Return [X, Y] of the center of cell containing provided text 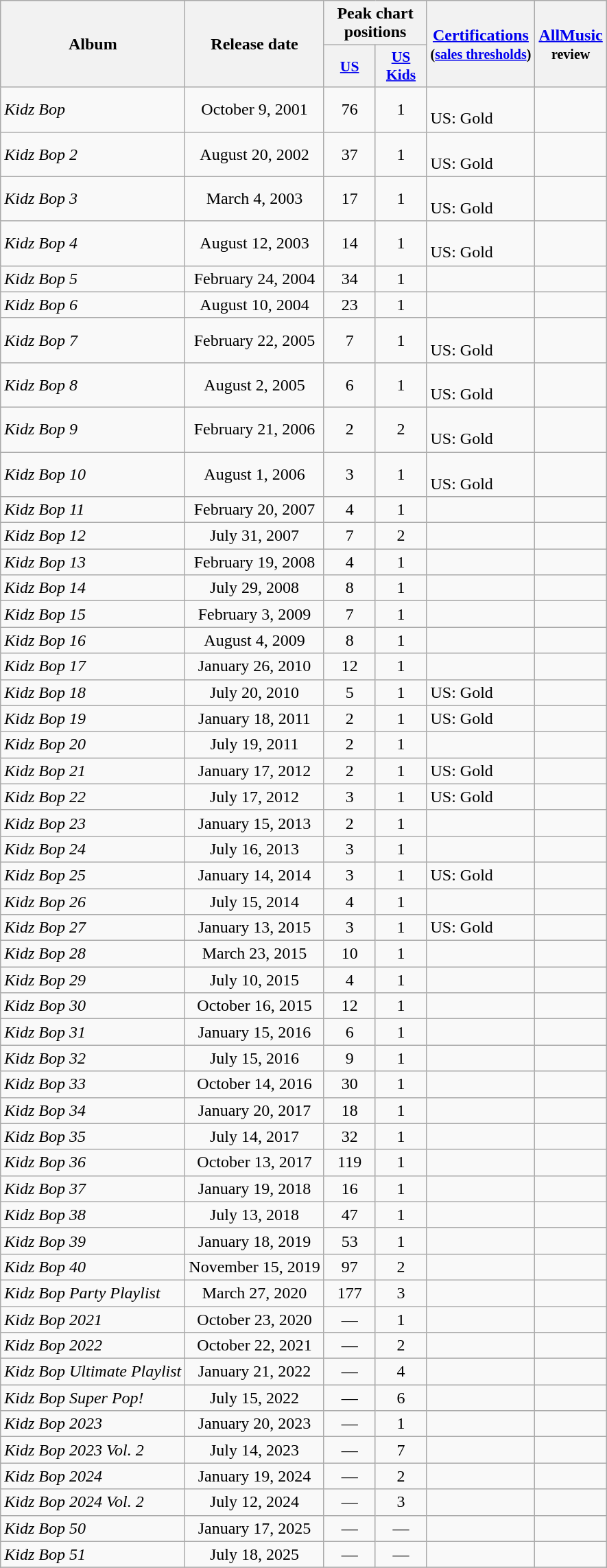
Kidz Bop 11 [93, 510]
August 1, 2006 [254, 473]
January 17, 2012 [254, 771]
July 14, 2017 [254, 1136]
Kidz Bop Party Playlist [93, 1293]
October 13, 2017 [254, 1162]
Kidz Bop 2023 [93, 1424]
Kidz Bop 18 [93, 692]
53 [350, 1241]
US [350, 66]
Kidz Bop 38 [93, 1215]
February 20, 2007 [254, 510]
February 21, 2006 [254, 430]
July 31, 2007 [254, 536]
July 17, 2012 [254, 797]
August 12, 2003 [254, 243]
Kidz Bop 12 [93, 536]
Kidz Bop 10 [93, 473]
July 14, 2023 [254, 1450]
Kidz Bop 4 [93, 243]
January 15, 2016 [254, 1032]
January 20, 2023 [254, 1424]
July 15, 2016 [254, 1058]
Kidz Bop 23 [93, 823]
32 [350, 1136]
January 15, 2013 [254, 823]
Kidz Bop 3 [93, 199]
119 [350, 1162]
Kidz Bop 51 [93, 1554]
August 4, 2009 [254, 640]
17 [350, 199]
July 15, 2014 [254, 901]
August 10, 2004 [254, 305]
16 [350, 1189]
July 16, 2013 [254, 849]
97 [350, 1267]
July 18, 2025 [254, 1554]
October 14, 2016 [254, 1084]
July 20, 2010 [254, 692]
Certifications(sales thresholds) [481, 44]
Kidz Bop 2023 Vol. 2 [93, 1450]
Kidz Bop 26 [93, 901]
Kidz Bop Ultimate Playlist [93, 1372]
USKids [401, 66]
August 20, 2002 [254, 154]
January 21, 2022 [254, 1372]
July 15, 2022 [254, 1398]
Kidz Bop 2021 [93, 1320]
October 9, 2001 [254, 110]
January 19, 2018 [254, 1189]
Kidz Bop 30 [93, 1006]
Kidz Bop 8 [93, 384]
January 18, 2011 [254, 718]
July 13, 2018 [254, 1215]
Kidz Bop 6 [93, 305]
Kidz Bop 39 [93, 1241]
Kidz Bop 14 [93, 588]
18 [350, 1110]
Kidz Bop 16 [93, 640]
Kidz Bop 2024 [93, 1476]
Kidz Bop 20 [93, 745]
5 [350, 692]
Kidz Bop 28 [93, 954]
July 29, 2008 [254, 588]
February 22, 2005 [254, 340]
March 23, 2015 [254, 954]
Kidz Bop [93, 110]
14 [350, 243]
March 27, 2020 [254, 1293]
Kidz Bop 33 [93, 1084]
February 19, 2008 [254, 562]
34 [350, 279]
47 [350, 1215]
Kidz Bop 21 [93, 771]
Kidz Bop 15 [93, 614]
Kidz Bop 25 [93, 875]
10 [350, 954]
30 [350, 1084]
23 [350, 305]
March 4, 2003 [254, 199]
November 15, 2019 [254, 1267]
Album [93, 44]
Kidz Bop 2024 Vol. 2 [93, 1502]
January 17, 2025 [254, 1528]
Kidz Bop 19 [93, 718]
January 14, 2014 [254, 875]
January 26, 2010 [254, 666]
Kidz Bop 50 [93, 1528]
January 13, 2015 [254, 928]
January 18, 2019 [254, 1241]
Kidz Bop 5 [93, 279]
Kidz Bop 22 [93, 797]
Kidz Bop 34 [93, 1110]
Kidz Bop 17 [93, 666]
January 19, 2024 [254, 1476]
Kidz Bop 9 [93, 430]
Peak chart positions [375, 23]
177 [350, 1293]
Kidz Bop 2022 [93, 1346]
October 23, 2020 [254, 1320]
Kidz Bop 29 [93, 980]
Kidz Bop 7 [93, 340]
Kidz Bop 31 [93, 1032]
February 24, 2004 [254, 279]
Kidz Bop 2 [93, 154]
February 3, 2009 [254, 614]
Kidz Bop 32 [93, 1058]
October 16, 2015 [254, 1006]
Kidz Bop 13 [93, 562]
July 19, 2011 [254, 745]
9 [350, 1058]
Kidz Bop Super Pop! [93, 1398]
January 20, 2017 [254, 1110]
Kidz Bop 27 [93, 928]
AllMusicreview [571, 44]
Kidz Bop 40 [93, 1267]
37 [350, 154]
August 2, 2005 [254, 384]
Kidz Bop 24 [93, 849]
Kidz Bop 36 [93, 1162]
July 12, 2024 [254, 1502]
July 10, 2015 [254, 980]
October 22, 2021 [254, 1346]
Kidz Bop 37 [93, 1189]
Release date [254, 44]
Kidz Bop 35 [93, 1136]
76 [350, 110]
